Pinpoint the cell where the given text exists, returning its [x, y] midpoint coordinate. 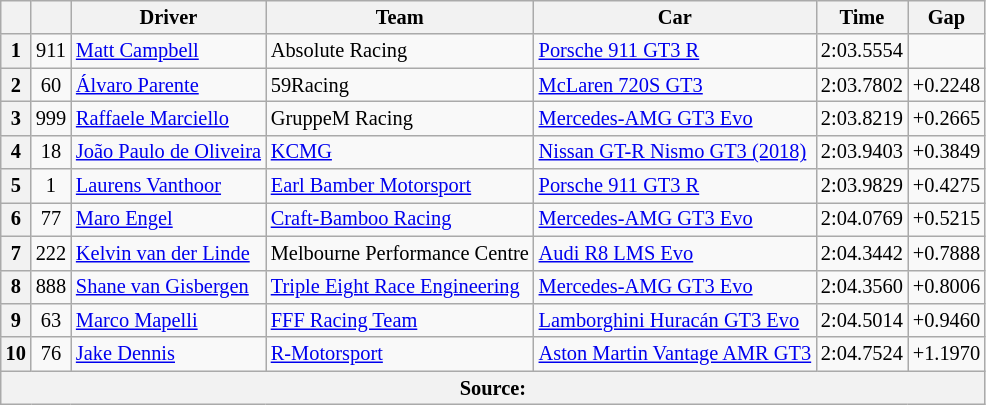
KCMG [400, 152]
222 [51, 253]
FFF Racing Team [400, 320]
Melbourne Performance Centre [400, 253]
+0.2248 [946, 85]
Kelvin van der Linde [168, 253]
10 [16, 354]
5 [16, 186]
+0.8006 [946, 287]
Aston Martin Vantage AMR GT3 [675, 354]
R-Motorsport [400, 354]
GruppeM Racing [400, 118]
63 [51, 320]
2:03.8219 [862, 118]
Nissan GT-R Nismo GT3 (2018) [675, 152]
2:04.5014 [862, 320]
Matt Campbell [168, 51]
4 [16, 152]
Raffaele Marciello [168, 118]
911 [51, 51]
+1.1970 [946, 354]
2:04.3560 [862, 287]
+0.7888 [946, 253]
59Racing [400, 85]
3 [16, 118]
Craft-Bamboo Racing [400, 219]
Time [862, 17]
Jake Dennis [168, 354]
2:04.0769 [862, 219]
+0.5215 [946, 219]
João Paulo de Oliveira [168, 152]
Driver [168, 17]
77 [51, 219]
2:04.7524 [862, 354]
Laurens Vanthoor [168, 186]
Shane van Gisbergen [168, 287]
Álvaro Parente [168, 85]
Earl Bamber Motorsport [400, 186]
Marco Mapelli [168, 320]
999 [51, 118]
8 [16, 287]
2:03.9829 [862, 186]
Triple Eight Race Engineering [400, 287]
76 [51, 354]
Gap [946, 17]
+0.3849 [946, 152]
18 [51, 152]
Lamborghini Huracán GT3 Evo [675, 320]
2:03.7802 [862, 85]
+0.4275 [946, 186]
Source: [493, 388]
60 [51, 85]
Car [675, 17]
7 [16, 253]
2:04.3442 [862, 253]
Audi R8 LMS Evo [675, 253]
McLaren 720S GT3 [675, 85]
+0.2665 [946, 118]
Maro Engel [168, 219]
2:03.5554 [862, 51]
Team [400, 17]
2 [16, 85]
6 [16, 219]
2:03.9403 [862, 152]
9 [16, 320]
+0.9460 [946, 320]
888 [51, 287]
Absolute Racing [400, 51]
